Determine the (x, y) coordinate at the center of the cell enclosing the given text.  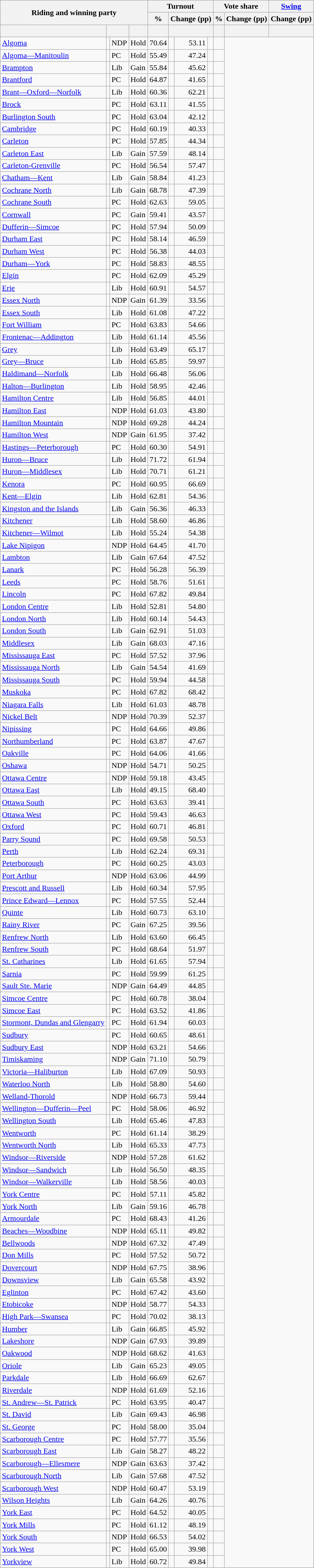
58.77 (158, 1304)
46.98 (191, 1415)
47.39 (191, 190)
Niagara Falls (53, 704)
Ottawa East (53, 790)
Oriole (53, 1366)
Riding and winning party (74, 13)
Armourdale (53, 1219)
Victoria—Haliburton (53, 1072)
61.21 (191, 472)
57.11 (158, 1194)
York North (53, 1206)
70.64 (158, 43)
57.68 (158, 1476)
Huron—Middlesex (53, 472)
Scarborough West (53, 1488)
68.64 (158, 949)
Kitchener (53, 521)
Muskoka (53, 692)
Durham—York (53, 263)
Oakwood (53, 1353)
Oxford (53, 827)
London Centre (53, 606)
52.44 (191, 900)
40.33 (191, 129)
39.89 (191, 1341)
35.04 (191, 1427)
63.60 (158, 937)
Sarnia (53, 974)
Burlington South (53, 116)
48.78 (191, 704)
York Centre (53, 1194)
High Park—Swansea (53, 1316)
56.38 (158, 251)
58.60 (158, 521)
45.56 (191, 337)
Hamilton Mountain (53, 423)
47.67 (191, 741)
Hastings—Peterborough (53, 447)
42.12 (191, 116)
45.62 (191, 68)
Lake Nipigon (53, 545)
43.45 (191, 778)
62.67 (191, 1378)
62.21 (191, 92)
41.23 (191, 178)
Scarborough North (53, 1476)
66.73 (158, 1096)
49.82 (191, 1231)
Scarborough Centre (53, 1439)
65.46 (158, 1121)
Swing (291, 6)
63.04 (158, 116)
62.81 (158, 496)
52.37 (191, 716)
Perth (53, 851)
54.02 (191, 1537)
56.54 (158, 166)
Carleton-Grenville (53, 166)
68.43 (158, 1219)
53.11 (191, 43)
Fort William (53, 325)
60.73 (158, 912)
London North (53, 619)
61.39 (158, 300)
54.54 (158, 668)
57.47 (191, 166)
70.39 (158, 716)
Eglinton (53, 1292)
Mississauga South (53, 680)
61.62 (191, 1158)
Quinte (53, 912)
Wellington—Dufferin—Peel (53, 1108)
40.05 (191, 1512)
Renfrew South (53, 949)
62.63 (158, 202)
Kent—Elgin (53, 496)
66.45 (191, 937)
Hamilton East (53, 410)
Nickel Belt (53, 716)
41.69 (191, 668)
Halton—Burlington (53, 386)
33.56 (191, 300)
55.24 (158, 533)
Middlesex (53, 643)
60.72 (158, 1562)
60.25 (158, 863)
Durham West (53, 251)
Prescott and Russell (53, 888)
54.71 (158, 766)
60.65 (158, 1035)
Ottawa Centre (53, 778)
50.79 (191, 1059)
49.05 (191, 1366)
51.61 (191, 582)
60.71 (158, 827)
56.28 (158, 570)
48.19 (191, 1525)
46.33 (191, 508)
Erie (53, 288)
56.36 (158, 508)
St. George (53, 1427)
63.06 (158, 876)
58.76 (158, 582)
Don Mills (53, 1255)
41.86 (191, 1010)
40.03 (191, 1182)
38.04 (191, 998)
Rainy River (53, 925)
Chatham—Kent (53, 178)
68.03 (158, 643)
41.26 (191, 1219)
Downsview (53, 1280)
59.05 (191, 202)
70.02 (158, 1316)
Simcoe Centre (53, 998)
71.72 (158, 459)
Grey—Bruce (53, 362)
67.25 (158, 925)
63.52 (158, 1010)
38.29 (191, 1133)
60.36 (158, 92)
Lakeshore (53, 1341)
Brant—Oxford—Norfolk (53, 92)
Wentworth (53, 1133)
63.87 (158, 741)
54.36 (191, 496)
57.59 (158, 153)
68.42 (191, 692)
48.14 (191, 153)
54.33 (191, 1304)
Sudbury (53, 1035)
St. Catharines (53, 962)
York Mills (53, 1525)
41.66 (191, 753)
London South (53, 631)
46.81 (191, 827)
44.99 (191, 876)
53.19 (191, 1488)
60.78 (158, 998)
65.33 (158, 1145)
64.49 (158, 986)
Welland-Thorold (53, 1096)
48.55 (191, 263)
63.83 (158, 325)
Essex North (53, 300)
59.44 (191, 1096)
65.85 (158, 362)
38.96 (191, 1268)
York West (53, 1549)
47.22 (191, 312)
Prince Edward—Lennox (53, 900)
50.09 (191, 227)
61.69 (158, 1390)
56.06 (191, 374)
47.83 (191, 1121)
64.26 (158, 1500)
Cochrane South (53, 202)
67.64 (158, 558)
Dovercourt (53, 1268)
57.77 (158, 1439)
55.84 (158, 68)
Algoma—Manitoulin (53, 55)
43.03 (191, 863)
64.06 (158, 753)
67.42 (158, 1292)
Simcoe East (53, 1010)
62.24 (158, 851)
64.45 (158, 545)
Sudbury East (53, 1047)
61.25 (191, 974)
Leeds (53, 582)
37.96 (191, 655)
59.18 (158, 778)
41.70 (191, 545)
39.41 (191, 802)
69.31 (191, 851)
43.60 (191, 1292)
Dufferin—Simcoe (53, 227)
69.43 (158, 1415)
47.49 (191, 1243)
69.28 (158, 423)
66.53 (158, 1537)
54.91 (191, 447)
67.32 (158, 1243)
Nipissing (53, 729)
49.15 (158, 790)
Oakville (53, 753)
50.53 (191, 839)
57.55 (158, 900)
47.73 (191, 1145)
68.40 (191, 790)
Carleton East (53, 153)
54.57 (191, 288)
60.95 (158, 484)
44.24 (191, 423)
Hamilton West (53, 435)
67.75 (158, 1268)
59.94 (158, 680)
63.10 (191, 912)
Lanark (53, 570)
50.25 (191, 766)
41.65 (191, 80)
39.98 (191, 1549)
63.21 (158, 1047)
Wellington South (53, 1121)
57.95 (191, 888)
Beaches—Woodbine (53, 1231)
44.03 (191, 251)
Elgin (53, 276)
68.62 (158, 1353)
Cornwall (53, 215)
51.97 (191, 949)
61.12 (158, 1525)
65.17 (191, 349)
62.09 (158, 276)
Grey (53, 349)
47.16 (191, 643)
58.27 (158, 1451)
70.71 (158, 472)
58.80 (158, 1084)
50.93 (191, 1072)
46.86 (191, 521)
58.06 (158, 1108)
64.66 (158, 729)
Waterloo North (53, 1084)
59.41 (158, 215)
Hamilton Centre (53, 398)
41.55 (191, 104)
Oshawa (53, 766)
Frontenac—Addington (53, 337)
65.23 (158, 1366)
Peterborough (53, 863)
57.28 (158, 1158)
56.85 (158, 398)
65.00 (158, 1549)
62.91 (158, 631)
41.63 (191, 1353)
Riverdale (53, 1390)
48.61 (191, 1035)
Windsor—Riverside (53, 1158)
61.08 (158, 312)
York East (53, 1512)
Parry Sound (53, 839)
59.16 (158, 1206)
44.85 (191, 986)
66.48 (158, 374)
60.47 (158, 1488)
60.14 (158, 619)
61.95 (158, 435)
46.59 (191, 239)
Brock (53, 104)
46.63 (191, 815)
Huron—Bruce (53, 459)
Brampton (53, 68)
56.50 (158, 1170)
Ottawa West (53, 815)
51.03 (191, 631)
Windsor—Walkerville (53, 1182)
54.60 (191, 1084)
Lambton (53, 558)
38.13 (191, 1316)
50.72 (191, 1255)
Parkdale (53, 1378)
44.01 (191, 398)
63.95 (158, 1402)
Northumberland (53, 741)
67.09 (158, 1072)
39.56 (191, 925)
St. Andrew—St. Patrick (53, 1402)
Timiskaming (53, 1059)
York South (53, 1537)
35.56 (191, 1439)
Brantford (53, 80)
Carleton (53, 141)
Algoma (53, 43)
Kitchener—Wilmot (53, 533)
Essex South (53, 312)
66.85 (158, 1329)
52.16 (191, 1390)
Kenora (53, 484)
57.85 (158, 141)
Scarborough—Ellesmere (53, 1463)
45.82 (191, 1194)
40.47 (191, 1402)
Sault Ste. Marie (53, 986)
58.00 (158, 1427)
Renfrew North (53, 937)
63.11 (158, 104)
Turnout (181, 6)
48.35 (191, 1170)
60.03 (191, 1023)
58.95 (158, 386)
69.58 (158, 839)
Stormont, Dundas and Glengarry (53, 1023)
Scarborough East (53, 1451)
Ottawa South (53, 802)
48.22 (191, 1451)
44.58 (191, 680)
56.39 (191, 570)
42.46 (191, 386)
43.80 (191, 410)
58.14 (158, 239)
61.65 (158, 962)
Bellwoods (53, 1243)
Port Arthur (53, 876)
71.10 (158, 1059)
60.34 (158, 888)
45.29 (191, 276)
Etobicoke (53, 1304)
Mississauga East (53, 655)
54.43 (191, 619)
Mississauga North (53, 668)
Cochrane North (53, 190)
Humber (53, 1329)
67.93 (158, 1341)
Cambridge (53, 129)
63.49 (158, 349)
54.80 (191, 606)
43.92 (191, 1280)
46.78 (191, 1206)
60.30 (158, 447)
45.92 (191, 1329)
St. David (53, 1415)
60.91 (158, 288)
58.84 (158, 178)
49.86 (191, 729)
58.83 (158, 263)
40.76 (191, 1500)
44.34 (191, 141)
64.87 (158, 80)
65.11 (158, 1231)
Lincoln (53, 594)
46.92 (191, 1108)
Durham East (53, 239)
Wilson Heights (53, 1500)
Windsor—Sandwich (53, 1170)
59.43 (158, 815)
58.56 (158, 1182)
Haldimand—Norfolk (53, 374)
54.38 (191, 533)
55.49 (158, 55)
Kingston and the Islands (53, 508)
65.58 (158, 1280)
47.24 (191, 55)
59.97 (191, 362)
52.81 (158, 606)
64.52 (158, 1512)
59.99 (158, 974)
60.19 (158, 129)
43.57 (191, 215)
Vote share (241, 6)
Yorkview (53, 1562)
68.78 (158, 190)
Wentworth North (53, 1145)
